Capture the cell that displays the provided text and extract its [X, Y] central coordinate. 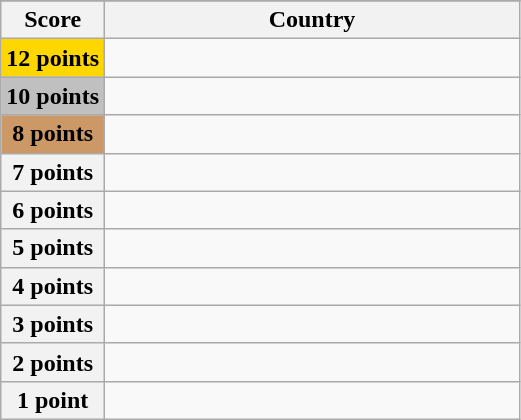
Country [312, 20]
6 points [53, 210]
12 points [53, 58]
4 points [53, 286]
10 points [53, 96]
3 points [53, 324]
5 points [53, 248]
7 points [53, 172]
1 point [53, 400]
8 points [53, 134]
Score [53, 20]
2 points [53, 362]
